For the text-containing cell, return its midpoint in [X, Y] coordinate format. 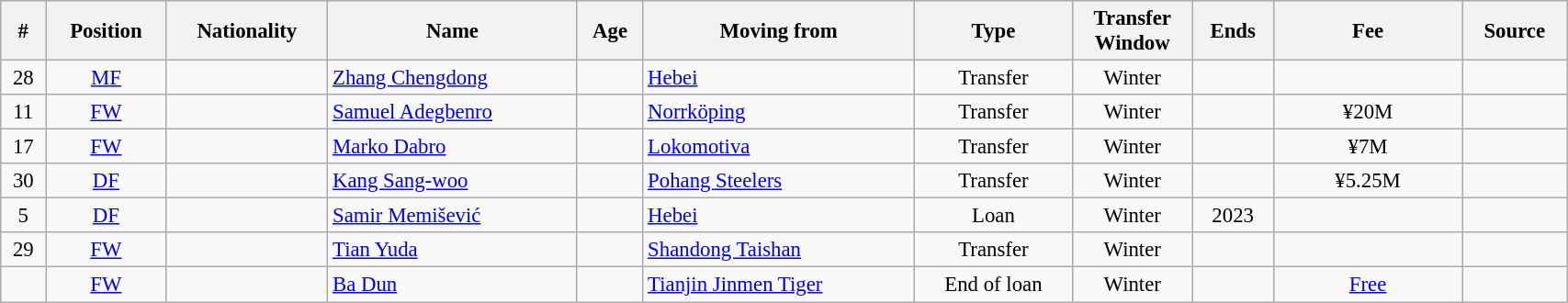
Type [993, 31]
Free [1368, 285]
End of loan [993, 285]
¥5.25M [1368, 181]
Moving from [779, 31]
Loan [993, 216]
5 [24, 216]
Position [107, 31]
¥20M [1368, 112]
Tian Yuda [453, 251]
Transfer Window [1132, 31]
# [24, 31]
Age [610, 31]
Samuel Adegbenro [453, 112]
MF [107, 78]
Ends [1233, 31]
17 [24, 147]
Ba Dun [453, 285]
2023 [1233, 216]
Name [453, 31]
11 [24, 112]
Lokomotiva [779, 147]
29 [24, 251]
Shandong Taishan [779, 251]
Samir Memišević [453, 216]
¥7M [1368, 147]
Nationality [247, 31]
Norrköping [779, 112]
Zhang Chengdong [453, 78]
Tianjin Jinmen Tiger [779, 285]
Marko Dabro [453, 147]
30 [24, 181]
Fee [1368, 31]
Pohang Steelers [779, 181]
Source [1515, 31]
28 [24, 78]
Kang Sang-woo [453, 181]
